Output the [X, Y] coordinate of the center of the cell containing the given text.  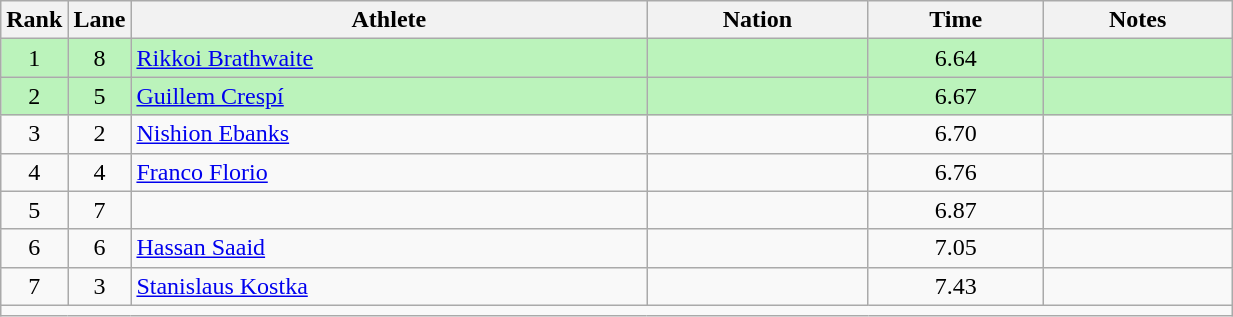
7.43 [956, 286]
Rikkoi Brathwaite [389, 58]
7.05 [956, 248]
Nation [758, 20]
Stanislaus Kostka [389, 286]
Athlete [389, 20]
8 [100, 58]
Notes [1138, 20]
Hassan Saaid [389, 248]
6.76 [956, 172]
Rank [34, 20]
6.87 [956, 210]
6.67 [956, 96]
6.64 [956, 58]
1 [34, 58]
Time [956, 20]
Nishion Ebanks [389, 134]
Franco Florio [389, 172]
6.70 [956, 134]
Lane [100, 20]
Guillem Crespí [389, 96]
